Search for the cell housing the specified text and yield its [x, y] center coordinate. 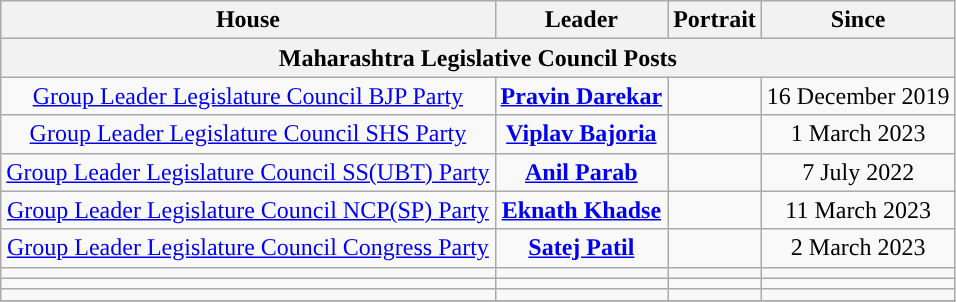
Viplav Bajoria [582, 134]
Eknath Khadse [582, 210]
Pravin Darekar [582, 96]
Group Leader Legislature Council BJP Party [248, 96]
Since [858, 20]
2 March 2023 [858, 248]
Anil Parab [582, 172]
Group Leader Legislature Council SHS Party [248, 134]
Portrait [715, 20]
7 July 2022 [858, 172]
1 March 2023 [858, 134]
Group Leader Legislature Council SS(UBT) Party [248, 172]
Group Leader Legislature Council Congress Party [248, 248]
Leader [582, 20]
16 December 2019 [858, 96]
Group Leader Legislature Council NCP(SP) Party [248, 210]
Maharashtra Legislative Council Posts [478, 58]
11 March 2023 [858, 210]
Satej Patil [582, 248]
House [248, 20]
